Identify which cell holds the provided text, then report its [x, y] central coordinate. 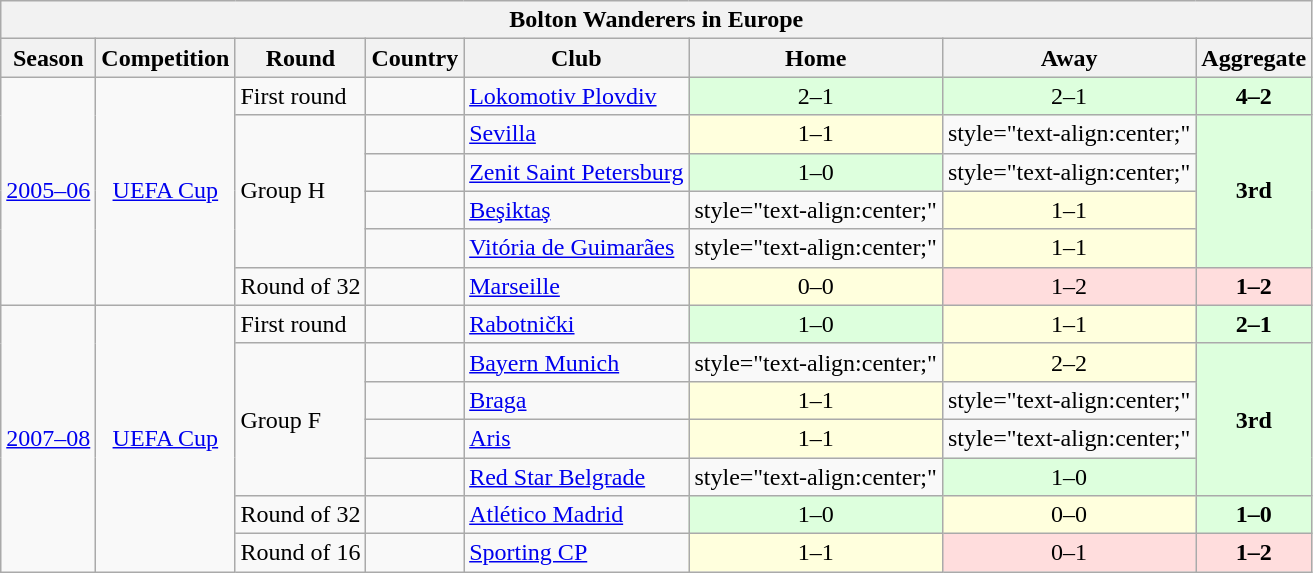
Country [415, 58]
Competition [166, 58]
Away [1068, 58]
Home [816, 58]
Sevilla [576, 134]
Club [576, 58]
Bayern Munich [576, 362]
Aggregate [1254, 58]
4–2 [1254, 96]
Bolton Wanderers in Europe [656, 20]
Group H [300, 191]
Season [48, 58]
Red Star Belgrade [576, 477]
Braga [576, 400]
2007–08 [48, 438]
2005–06 [48, 191]
Group F [300, 419]
Sporting CP [576, 553]
Beşiktaş [576, 210]
Round of 16 [300, 553]
2–2 [1068, 362]
Marseille [576, 286]
0–1 [1068, 553]
Round [300, 58]
Rabotnički [576, 324]
Aris [576, 438]
Zenit Saint Petersburg [576, 172]
Vitória de Guimarães [576, 248]
Atlético Madrid [576, 515]
Lokomotiv Plovdiv [576, 96]
